Search for the cell housing the specified text and yield its (X, Y) center coordinate. 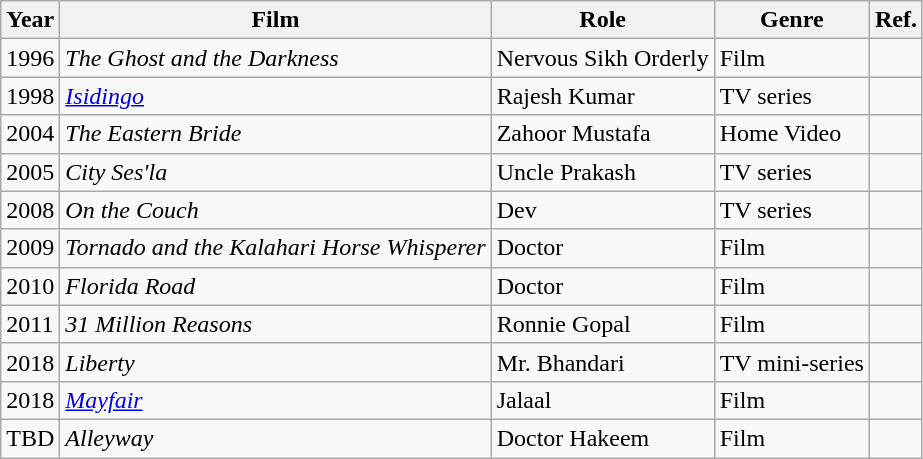
TBD (30, 438)
Alleyway (276, 438)
City Ses'la (276, 172)
1996 (30, 58)
Doctor Hakeem (602, 438)
On the Couch (276, 210)
Ronnie Gopal (602, 324)
Genre (792, 20)
TV mini-series (792, 362)
2004 (30, 134)
Dev (602, 210)
Mayfair (276, 400)
31 Million Reasons (276, 324)
The Eastern Bride (276, 134)
Nervous Sikh Orderly (602, 58)
Rajesh Kumar (602, 96)
Florida Road (276, 286)
Mr. Bhandari (602, 362)
Home Video (792, 134)
Ref. (896, 20)
Isidingo (276, 96)
Uncle Prakash (602, 172)
Year (30, 20)
Tornado and the Kalahari Horse Whisperer (276, 248)
The Ghost and the Darkness (276, 58)
2008 (30, 210)
Jalaal (602, 400)
2005 (30, 172)
Zahoor Mustafa (602, 134)
2009 (30, 248)
1998 (30, 96)
2010 (30, 286)
Liberty (276, 362)
Role (602, 20)
2011 (30, 324)
